Return [x, y] of the center of cell containing provided text 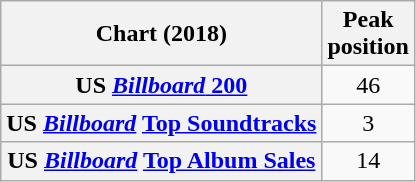
14 [368, 161]
46 [368, 85]
Chart (2018) [162, 34]
US Billboard 200 [162, 85]
Peakposition [368, 34]
US Billboard Top Soundtracks [162, 123]
3 [368, 123]
US Billboard Top Album Sales [162, 161]
